Capture the cell that displays the provided text and extract its [x, y] central coordinate. 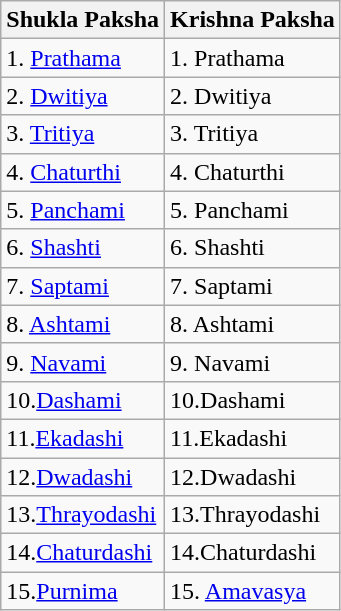
Shukla Paksha [83, 20]
15.Purnima [83, 591]
15. Amavasya [253, 591]
Krishna Paksha [253, 20]
